Pinpoint the cell where the given text exists, returning its [x, y] midpoint coordinate. 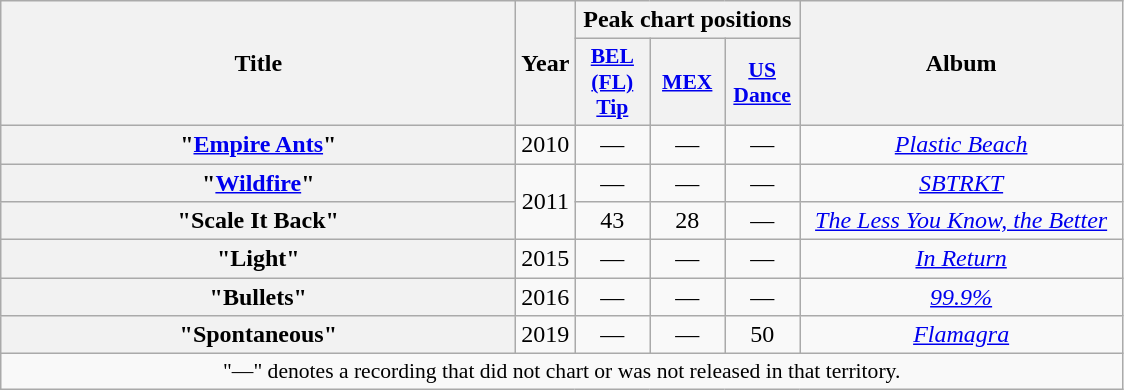
"Empire Ants" [258, 144]
"Spontaneous" [258, 335]
USDance [762, 82]
"Light" [258, 259]
Plastic Beach [962, 144]
2019 [546, 335]
SBTRKT [962, 183]
43 [612, 221]
"Bullets" [258, 297]
2011 [546, 202]
2010 [546, 144]
In Return [962, 259]
Flamagra [962, 335]
"—" denotes a recording that did not chart or was not released in that territory. [562, 372]
Album [962, 64]
BEL(FL)Tip [612, 82]
99.9% [962, 297]
28 [688, 221]
Year [546, 64]
50 [762, 335]
The Less You Know, the Better [962, 221]
2016 [546, 297]
Title [258, 64]
"Scale It Back" [258, 221]
Peak chart positions [688, 20]
"Wildfire" [258, 183]
MEX [688, 82]
2015 [546, 259]
